Output the [x, y] coordinate of the center of the cell containing the given text.  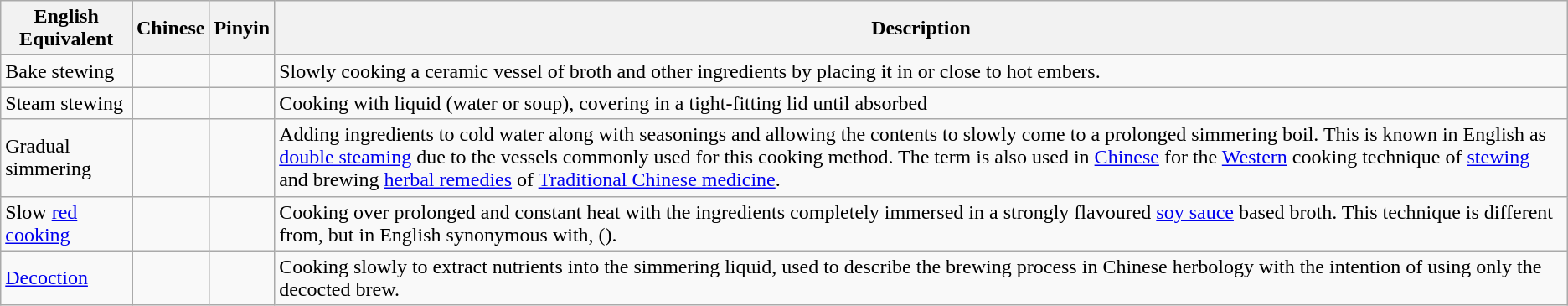
Gradual simmering [67, 158]
Pinyin [242, 29]
Steam stewing [67, 103]
Chinese [171, 29]
Description [921, 29]
Decoction [67, 278]
Bake stewing [67, 71]
Slow red cooking [67, 223]
English Equivalent [67, 29]
Cooking with liquid (water or soup), covering in a tight-fitting lid until absorbed [921, 103]
Slowly cooking a ceramic vessel of broth and other ingredients by placing it in or close to hot embers. [921, 71]
